Return the [X, Y] coordinate for the center point of the cell that contains the specified text.  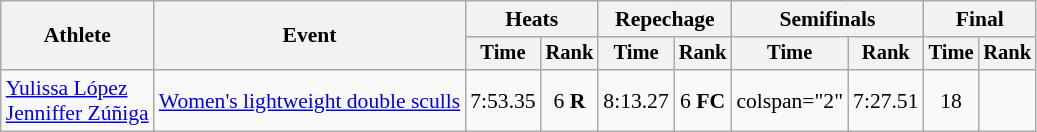
Semifinals [827, 19]
6 FC [703, 100]
7:53.35 [502, 100]
Athlete [78, 36]
Final [980, 19]
18 [952, 100]
Yulissa LópezJenniffer Zúñiga [78, 100]
7:27.51 [886, 100]
6 R [570, 100]
Event [310, 36]
Women's lightweight double sculls [310, 100]
Heats [532, 19]
8:13.27 [636, 100]
Repechage [664, 19]
colspan="2" [790, 100]
